Find where the given text appears and provide that cell's center as [X, Y] coordinate. 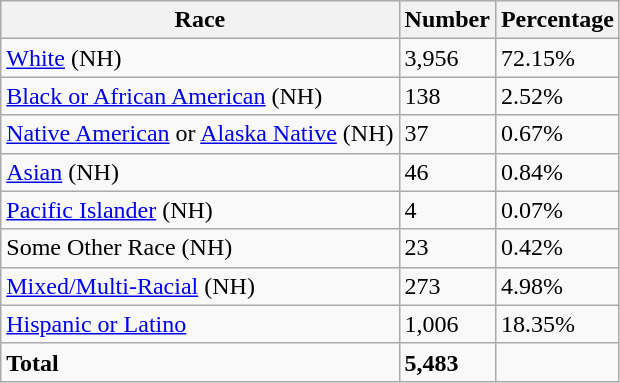
Hispanic or Latino [200, 324]
Some Other Race (NH) [200, 248]
18.35% [557, 324]
Asian (NH) [200, 172]
46 [447, 172]
Black or African American (NH) [200, 96]
0.07% [557, 210]
0.67% [557, 134]
Pacific Islander (NH) [200, 210]
3,956 [447, 58]
Percentage [557, 20]
2.52% [557, 96]
37 [447, 134]
Race [200, 20]
4 [447, 210]
1,006 [447, 324]
4.98% [557, 286]
5,483 [447, 362]
White (NH) [200, 58]
0.84% [557, 172]
Number [447, 20]
138 [447, 96]
Native American or Alaska Native (NH) [200, 134]
Mixed/Multi-Racial (NH) [200, 286]
23 [447, 248]
72.15% [557, 58]
Total [200, 362]
273 [447, 286]
0.42% [557, 248]
